Identify which cell holds the provided text, then report its (X, Y) central coordinate. 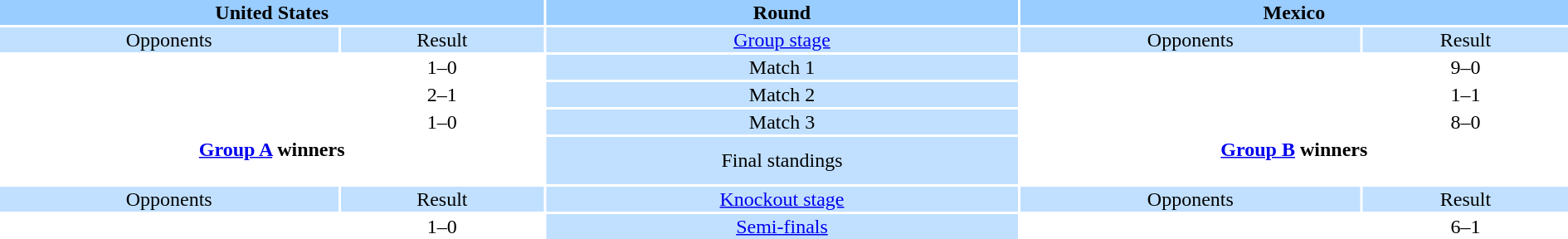
Match 2 (782, 95)
Match 1 (782, 67)
Round (782, 12)
9–0 (1465, 67)
6–1 (1465, 227)
Match 3 (782, 122)
Group A winners (272, 161)
Knockout stage (782, 199)
Group stage (782, 40)
Mexico (1294, 12)
1–1 (1465, 95)
United States (272, 12)
Semi-finals (782, 227)
2–1 (441, 95)
Group B winners (1294, 161)
8–0 (1465, 122)
Final standings (782, 161)
